Detect which cell encompasses the target text, then output its (x, y) center coordinate. 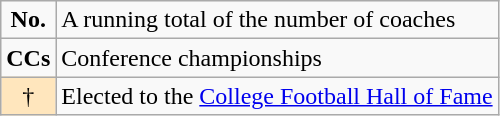
Elected to the College Football Hall of Fame (277, 96)
† (28, 96)
Conference championships (277, 58)
CCs (28, 58)
A running total of the number of coaches (277, 20)
No. (28, 20)
